Find where the given text appears and provide that cell's center as (x, y) coordinate. 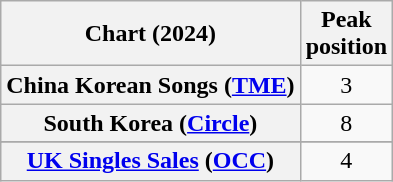
Chart (2024) (150, 34)
UK Singles Sales (OCC) (150, 161)
South Korea (Circle) (150, 123)
3 (346, 85)
4 (346, 161)
8 (346, 123)
China Korean Songs (TME) (150, 85)
Peakposition (346, 34)
